Identify which cell holds the provided text, then report its [x, y] central coordinate. 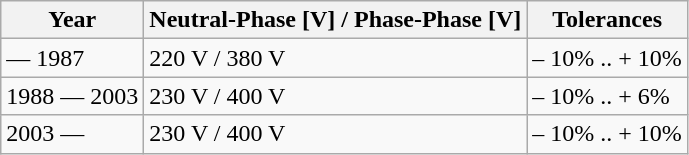
Neutral-Phase [V] / Phase-Phase [V] [336, 20]
Year [72, 20]
2003 — [72, 134]
— 1987 [72, 58]
1988 — 2003 [72, 96]
220 V / 380 V [336, 58]
– 10% .. + 6% [608, 96]
Tolerances [608, 20]
